Provide the [x, y] coordinate of the cell's center where the given text is located.  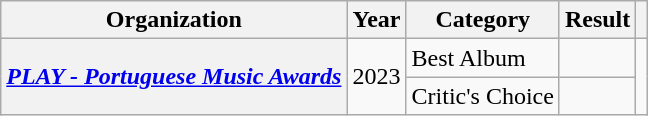
Best Album [482, 58]
Result [597, 20]
2023 [376, 77]
Organization [174, 20]
Critic's Choice [482, 96]
Category [482, 20]
PLAY - Portuguese Music Awards [174, 77]
Year [376, 20]
